Determine the [x, y] coordinate at the center of the cell enclosing the given text.  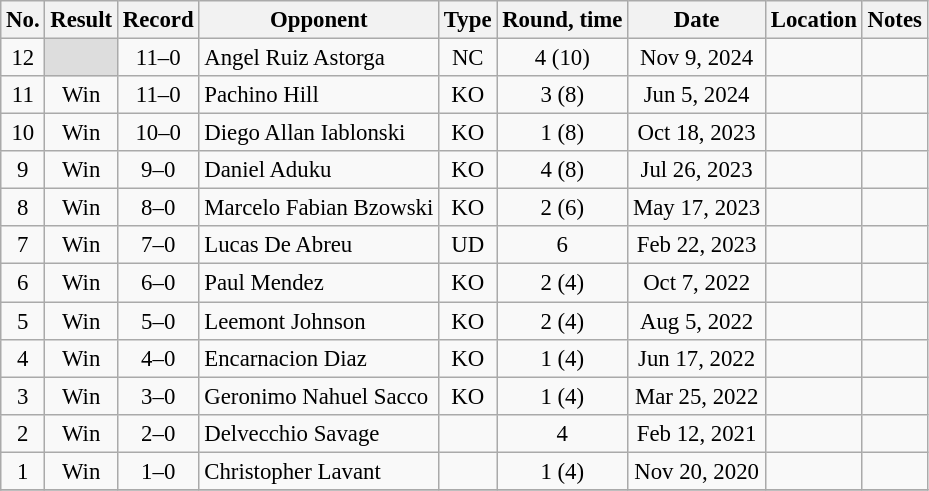
2 (6) [562, 208]
1 (8) [562, 133]
3 [23, 396]
Type [468, 20]
Feb 22, 2023 [697, 245]
Marcelo Fabian Bzowski [319, 208]
Date [697, 20]
1–0 [158, 471]
May 17, 2023 [697, 208]
Oct 7, 2022 [697, 283]
Notes [894, 20]
Aug 5, 2022 [697, 321]
6–0 [158, 283]
12 [23, 58]
Feb 12, 2021 [697, 433]
NC [468, 58]
Location [814, 20]
Jun 5, 2024 [697, 95]
11 [23, 95]
10–0 [158, 133]
5 [23, 321]
Daniel Aduku [319, 170]
Delvecchio Savage [319, 433]
Encarnacion Diaz [319, 358]
2–0 [158, 433]
No. [23, 20]
UD [468, 245]
4–0 [158, 358]
Record [158, 20]
9 [23, 170]
Lucas De Abreu [319, 245]
Result [82, 20]
Oct 18, 2023 [697, 133]
7 [23, 245]
1 [23, 471]
Opponent [319, 20]
Nov 20, 2020 [697, 471]
8–0 [158, 208]
Angel Ruiz Astorga [319, 58]
10 [23, 133]
Pachino Hill [319, 95]
7–0 [158, 245]
Round, time [562, 20]
8 [23, 208]
Paul Mendez [319, 283]
Jun 17, 2022 [697, 358]
4 (8) [562, 170]
2 [23, 433]
Jul 26, 2023 [697, 170]
Geronimo Nahuel Sacco [319, 396]
Leemont Johnson [319, 321]
3 (8) [562, 95]
Nov 9, 2024 [697, 58]
3–0 [158, 396]
5–0 [158, 321]
Christopher Lavant [319, 471]
Diego Allan Iablonski [319, 133]
9–0 [158, 170]
Mar 25, 2022 [697, 396]
4 (10) [562, 58]
